Search for the cell housing the specified text and yield its [x, y] center coordinate. 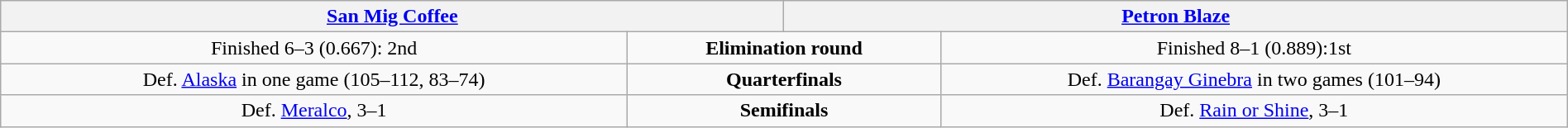
Def. Alaska in one game (105–112, 83–74) [314, 79]
Semifinals [784, 111]
Quarterfinals [784, 79]
Petron Blaze [1176, 17]
Finished 6–3 (0.667): 2nd [314, 48]
Elimination round [784, 48]
Def. Meralco, 3–1 [314, 111]
San Mig Coffee [392, 17]
Def. Barangay Ginebra in two games (101–94) [1254, 79]
Finished 8–1 (0.889):1st [1254, 48]
Def. Rain or Shine, 3–1 [1254, 111]
